Return [x, y] of the center of cell containing provided text 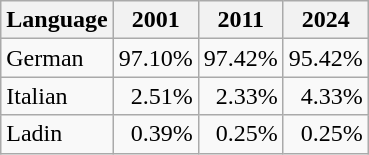
Italian [57, 96]
97.10% [156, 58]
Language [57, 20]
2.51% [156, 96]
97.42% [240, 58]
0.39% [156, 134]
4.33% [326, 96]
2024 [326, 20]
Ladin [57, 134]
95.42% [326, 58]
2001 [156, 20]
German [57, 58]
2.33% [240, 96]
2011 [240, 20]
